Detect which cell encompasses the target text, then output its [x, y] center coordinate. 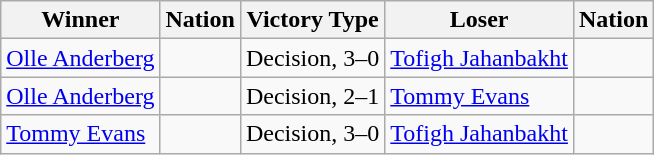
Loser [480, 20]
Winner [80, 20]
Victory Type [312, 20]
Decision, 2–1 [312, 96]
